Identify which cell holds the provided text, then report its (X, Y) central coordinate. 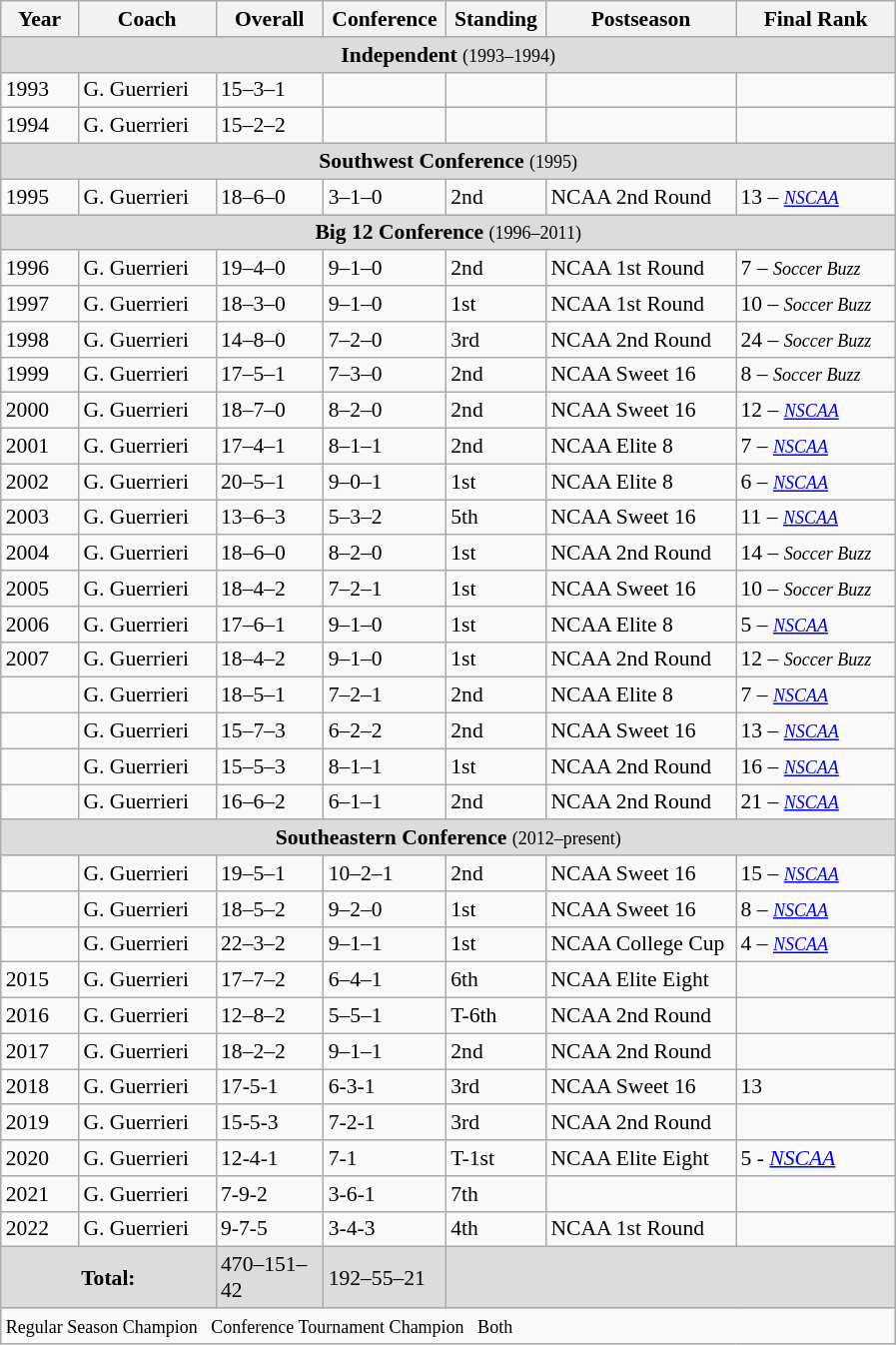
17–5–1 (270, 375)
17-5-1 (270, 1087)
15 – NSCAA (815, 873)
4 – NSCAA (815, 944)
10–2–1 (386, 873)
15–3–1 (270, 90)
Coach (147, 19)
21 – NSCAA (815, 802)
9-7-5 (270, 1229)
2021 (40, 1194)
16 – NSCAA (815, 766)
8 – NSCAA (815, 909)
5–5–1 (386, 1016)
2020 (40, 1158)
18–2–2 (270, 1051)
Big 12 Conference (1996–2011) (448, 233)
19–4–0 (270, 269)
15-5-3 (270, 1123)
2016 (40, 1016)
1997 (40, 304)
2002 (40, 482)
Southwest Conference (1995) (448, 162)
Postseason (640, 19)
15–5–3 (270, 766)
5th (495, 518)
16–6–2 (270, 802)
7-9-2 (270, 1194)
19–5–1 (270, 873)
20–5–1 (270, 482)
9–0–1 (386, 482)
7-2-1 (386, 1123)
470–151–42 (270, 1277)
13 (815, 1087)
18–5–1 (270, 695)
2007 (40, 660)
7–2–0 (386, 340)
2006 (40, 625)
15–7–3 (270, 731)
2019 (40, 1123)
12–8–2 (270, 1016)
9–2–0 (386, 909)
2001 (40, 447)
6 – NSCAA (815, 482)
2022 (40, 1229)
6–2–2 (386, 731)
1996 (40, 269)
12 – Soccer Buzz (815, 660)
1993 (40, 90)
2005 (40, 589)
6th (495, 980)
8 – Soccer Buzz (815, 375)
6-3-1 (386, 1087)
1999 (40, 375)
T-1st (495, 1158)
6–4–1 (386, 980)
18–3–0 (270, 304)
2004 (40, 554)
5–3–2 (386, 518)
2015 (40, 980)
Overall (270, 19)
17–6–1 (270, 625)
14 – Soccer Buzz (815, 554)
192–55–21 (386, 1277)
7th (495, 1194)
7 – Soccer Buzz (815, 269)
1995 (40, 197)
24 – Soccer Buzz (815, 340)
T-6th (495, 1016)
Regular Season Champion Conference Tournament Champion Both (448, 1326)
2018 (40, 1087)
12-4-1 (270, 1158)
3-4-3 (386, 1229)
2003 (40, 518)
6–1–1 (386, 802)
17–4–1 (270, 447)
3–1–0 (386, 197)
Southeastern Conference (2012–present) (448, 838)
NCAA College Cup (640, 944)
22–3–2 (270, 944)
15–2–2 (270, 126)
1994 (40, 126)
Conference (386, 19)
Standing (495, 19)
4th (495, 1229)
11 – NSCAA (815, 518)
Total: (108, 1277)
3-6-1 (386, 1194)
Independent (1993–1994) (448, 55)
13–6–3 (270, 518)
Final Rank (815, 19)
5 – NSCAA (815, 625)
17–7–2 (270, 980)
7-1 (386, 1158)
7–3–0 (386, 375)
18–5–2 (270, 909)
2000 (40, 411)
2017 (40, 1051)
Year (40, 19)
1998 (40, 340)
12 – NSCAA (815, 411)
14–8–0 (270, 340)
5 - NSCAA (815, 1158)
18–7–0 (270, 411)
